Detect which cell encompasses the target text, then output its (X, Y) center coordinate. 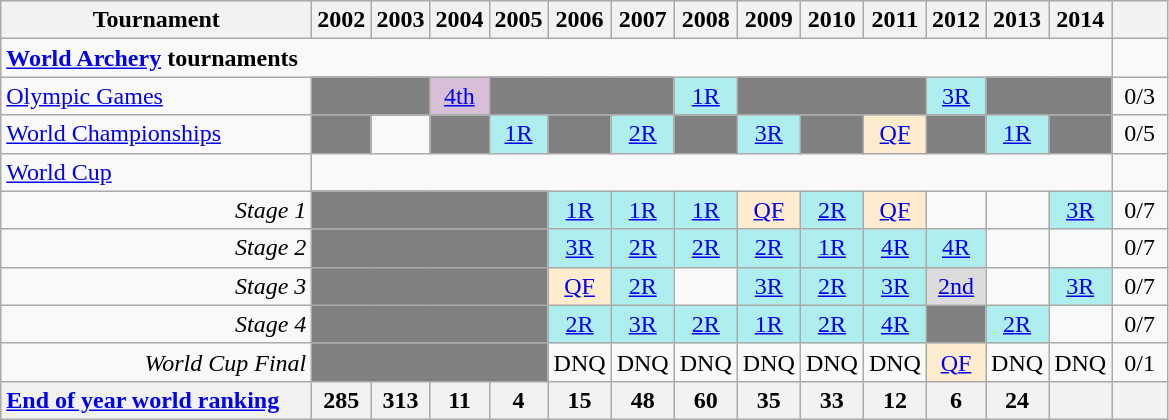
2008 (706, 20)
48 (642, 400)
2009 (768, 20)
2003 (400, 20)
24 (1018, 400)
15 (580, 400)
End of year world ranking (156, 400)
0/1 (1140, 362)
2005 (518, 20)
World Cup Final (156, 362)
2006 (580, 20)
12 (894, 400)
4th (460, 96)
World Cup (156, 172)
2012 (956, 20)
0/5 (1140, 134)
285 (342, 400)
Stage 4 (156, 324)
2013 (1018, 20)
World Archery tournaments (556, 58)
Tournament (156, 20)
2011 (894, 20)
2014 (1080, 20)
2004 (460, 20)
2010 (832, 20)
Stage 3 (156, 286)
60 (706, 400)
World Championships (156, 134)
Olympic Games (156, 96)
313 (400, 400)
Stage 2 (156, 248)
4 (518, 400)
2nd (956, 286)
2002 (342, 20)
2007 (642, 20)
11 (460, 400)
33 (832, 400)
6 (956, 400)
Stage 1 (156, 210)
0/3 (1140, 96)
35 (768, 400)
